Extract the [x, y] coordinate from the center of the cell holding the provided text.  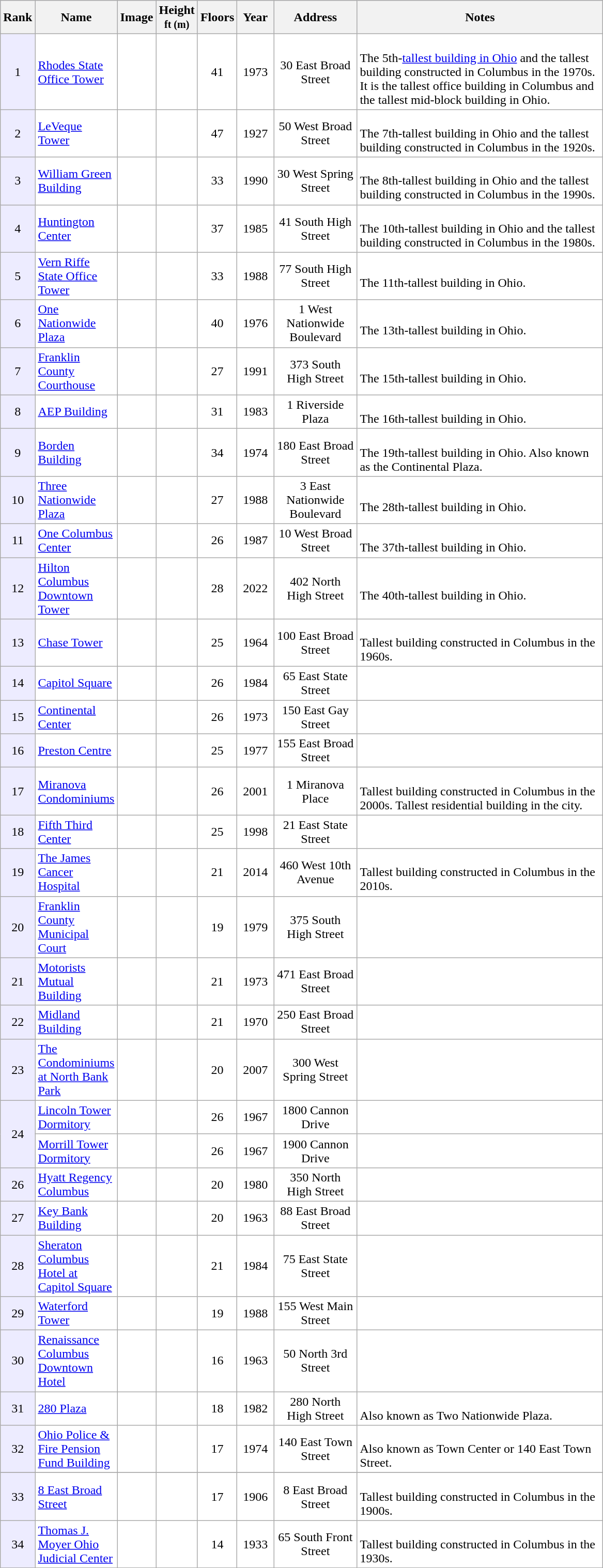
1 Miranova Place [315, 791]
Morrill Tower Dormitory [76, 1150]
Three Nationwide Plaza [76, 500]
Name [76, 18]
Ohio Police & Fire Pension Fund Building [76, 1449]
280 Plaza [76, 1409]
Lincoln Tower Dormitory [76, 1117]
1 [18, 72]
2007 [255, 1070]
The 10th-tallest building in Ohio and the tallest building constructed in Columbus in the 1980s. [480, 228]
Tallest building constructed in Columbus in the 1930s. [480, 1544]
2 [18, 133]
2022 [255, 588]
1900 Cannon Drive [315, 1150]
155 East Broad Street [315, 750]
1964 [255, 643]
65 South Front Street [315, 1544]
Year [255, 18]
32 [18, 1449]
1980 [255, 1185]
Capitol Square [76, 683]
50 West Broad Street [315, 133]
471 East Broad Street [315, 981]
13 [18, 643]
Floors [217, 18]
373 South High Street [315, 371]
280 North High Street [315, 1409]
375 South High Street [315, 927]
9 [18, 452]
47 [217, 133]
29 [18, 1314]
1998 [255, 832]
Tallest building constructed in Columbus in the 1960s. [480, 643]
402 North High Street [315, 588]
The 28th-tallest building in Ohio. [480, 500]
22 [18, 1022]
10 [18, 500]
1990 [255, 181]
7 [18, 371]
Tallest building constructed in Columbus in the 2000s. Tallest residential building in the city. [480, 791]
Chase Tower [76, 643]
3 [18, 181]
1985 [255, 228]
155 West Main Street [315, 1314]
10 West Broad Street [315, 541]
Thomas J. Moyer Ohio Judicial Center [76, 1544]
1987 [255, 541]
50 North 3rd Street [315, 1361]
2014 [255, 872]
Also known as Two Nationwide Plaza. [480, 1409]
The Condominiums at North Bank Park [76, 1070]
11 [18, 541]
1970 [255, 1022]
Midland Building [76, 1022]
The 11th-tallest building in Ohio. [480, 276]
23 [18, 1070]
300 West Spring Street [315, 1070]
1977 [255, 750]
65 East State Street [315, 683]
3 East Nationwide Boulevard [315, 500]
100 East Broad Street [315, 643]
Huntington Center [76, 228]
Vern Riffe State Office Tower [76, 276]
Waterford Tower [76, 1314]
Image [136, 18]
William Green Building [76, 181]
1927 [255, 133]
Notes [480, 18]
6 [18, 324]
150 East Gay Street [315, 717]
The 16th-tallest building in Ohio. [480, 411]
41 South High Street [315, 228]
41 [217, 72]
The 8th-tallest building in Ohio and the tallest building constructed in Columbus in the 1990s. [480, 181]
4 [18, 228]
37 [217, 228]
Tallest building constructed in Columbus in the 1900s. [480, 1497]
Key Bank Building [76, 1218]
Motorists Mutual Building [76, 981]
1979 [255, 927]
140 East Town Street [315, 1449]
One Nationwide Plaza [76, 324]
LeVeque Tower [76, 133]
Hilton Columbus Downtown Tower [76, 588]
1991 [255, 371]
Tallest building constructed in Columbus in the 2010s. [480, 872]
8 [18, 411]
One Columbus Center [76, 541]
30 East Broad Street [315, 72]
1933 [255, 1544]
The 7th-tallest building in Ohio and the tallest building constructed in Columbus in the 1920s. [480, 133]
1982 [255, 1409]
75 East State Street [315, 1266]
460 West 10th Avenue [315, 872]
The 19th-tallest building in Ohio. Also known as the Continental Plaza. [480, 452]
1976 [255, 324]
77 South High Street [315, 276]
Preston Centre [76, 750]
2001 [255, 791]
1983 [255, 411]
1 West Nationwide Boulevard [315, 324]
Franklin County Municipal Court [76, 927]
Renaissance Columbus Downtown Hotel [76, 1361]
30 West Spring Street [315, 181]
5 [18, 276]
21 East State Street [315, 832]
AEP Building [76, 411]
The James Cancer Hospital [76, 872]
The 37th-tallest building in Ohio. [480, 541]
Address [315, 18]
Also known as Town Center or 140 East Town Street. [480, 1449]
12 [18, 588]
Franklin County Courthouse [76, 371]
15 [18, 717]
The 13th-tallest building in Ohio. [480, 324]
Miranova Condominiums [76, 791]
The 40th-tallest building in Ohio. [480, 588]
Fifth Third Center [76, 832]
350 North High Street [315, 1185]
Heightft (m) [177, 18]
180 East Broad Street [315, 452]
Sheraton Columbus Hotel at Capitol Square [76, 1266]
1800 Cannon Drive [315, 1117]
88 East Broad Street [315, 1218]
Borden Building [76, 452]
30 [18, 1361]
Rank [18, 18]
1 Riverside Plaza [315, 411]
Hyatt Regency Columbus [76, 1185]
Continental Center [76, 717]
24 [18, 1134]
The 15th-tallest building in Ohio. [480, 371]
40 [217, 324]
1906 [255, 1497]
Rhodes State Office Tower [76, 72]
250 East Broad Street [315, 1022]
